Locate the cell with the specified text and output its [x, y] center coordinate. 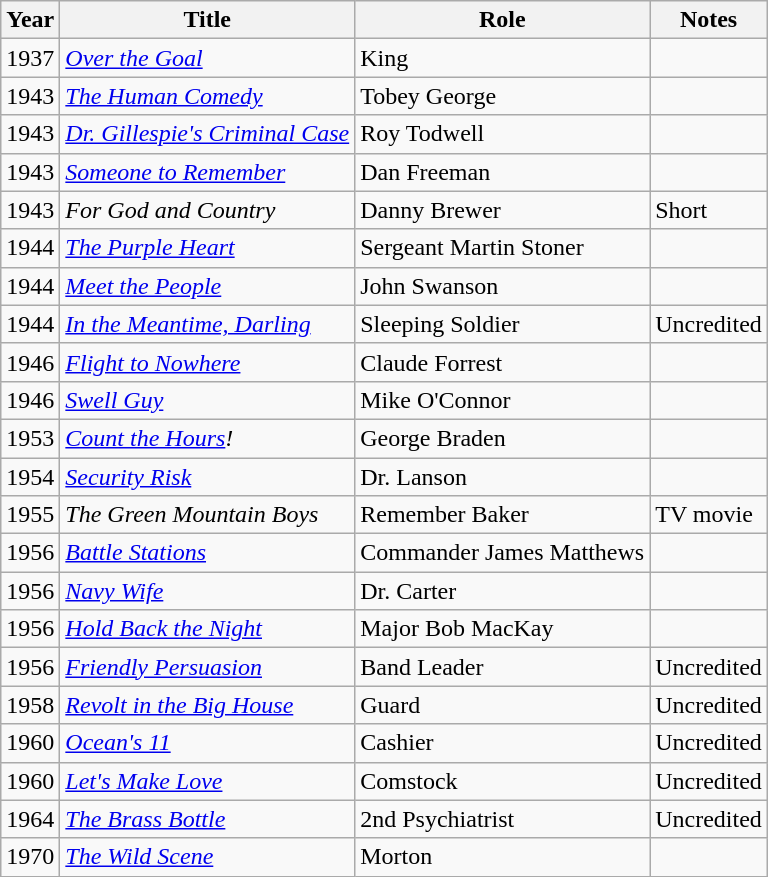
Short [709, 210]
For God and Country [208, 210]
Battle Stations [208, 553]
John Swanson [502, 286]
George Braden [502, 438]
Claude Forrest [502, 362]
Dr. Lanson [502, 477]
In the Meantime, Darling [208, 324]
The Purple Heart [208, 248]
Swell Guy [208, 400]
Hold Back the Night [208, 629]
Title [208, 20]
The Green Mountain Boys [208, 515]
TV movie [709, 515]
Dr. Carter [502, 591]
The Human Comedy [208, 96]
Year [30, 20]
Mike O'Connor [502, 400]
1955 [30, 515]
1964 [30, 819]
Cashier [502, 743]
Comstock [502, 781]
Meet the People [208, 286]
1958 [30, 705]
Notes [709, 20]
Guard [502, 705]
Over the Goal [208, 58]
King [502, 58]
Flight to Nowhere [208, 362]
Security Risk [208, 477]
Sergeant Martin Stoner [502, 248]
Navy Wife [208, 591]
The Brass Bottle [208, 819]
1953 [30, 438]
Commander James Matthews [502, 553]
2nd Psychiatrist [502, 819]
Let's Make Love [208, 781]
Dan Freeman [502, 172]
Dr. Gillespie's Criminal Case [208, 134]
Ocean's 11 [208, 743]
The Wild Scene [208, 857]
Tobey George [502, 96]
Role [502, 20]
Friendly Persuasion [208, 667]
Danny Brewer [502, 210]
Major Bob MacKay [502, 629]
Revolt in the Big House [208, 705]
Roy Todwell [502, 134]
Someone to Remember [208, 172]
1970 [30, 857]
Remember Baker [502, 515]
Count the Hours! [208, 438]
Band Leader [502, 667]
Sleeping Soldier [502, 324]
1937 [30, 58]
1954 [30, 477]
Morton [502, 857]
